Find where the given text appears and provide that cell's center as [x, y] coordinate. 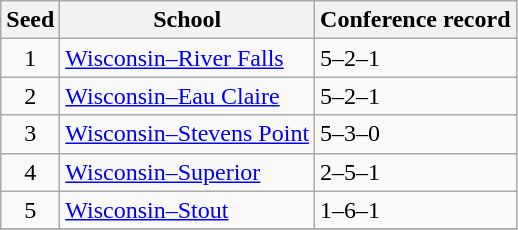
Wisconsin–River Falls [188, 58]
4 [30, 172]
Conference record [416, 20]
Wisconsin–Stout [188, 210]
School [188, 20]
Wisconsin–Eau Claire [188, 96]
Wisconsin–Superior [188, 172]
5 [30, 210]
2–5–1 [416, 172]
1–6–1 [416, 210]
5–3–0 [416, 134]
Seed [30, 20]
3 [30, 134]
Wisconsin–Stevens Point [188, 134]
1 [30, 58]
2 [30, 96]
